Locate the cell with the specified text and output its [x, y] center coordinate. 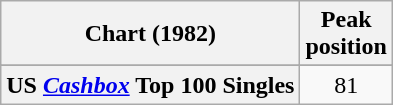
Peakposition [346, 34]
US Cashbox Top 100 Singles [150, 85]
Chart (1982) [150, 34]
81 [346, 85]
